For the text-containing cell, return its midpoint in [X, Y] coordinate format. 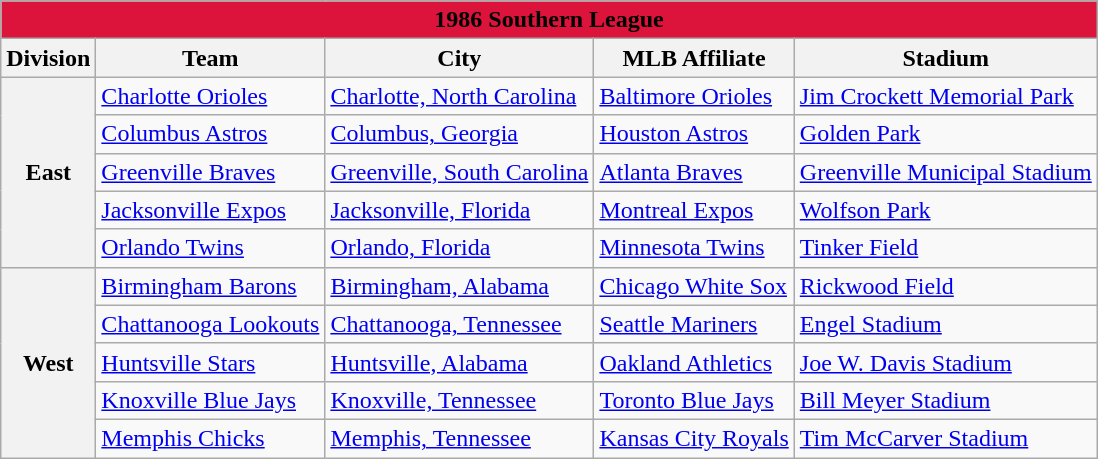
Tinker Field [946, 248]
Rickwood Field [946, 286]
Baltimore Orioles [694, 96]
Tim McCarver Stadium [946, 438]
Wolfson Park [946, 210]
1986 Southern League [550, 20]
Jim Crockett Memorial Park [946, 96]
Team [210, 58]
Orlando Twins [210, 248]
Memphis Chicks [210, 438]
Chicago White Sox [694, 286]
Joe W. Davis Stadium [946, 362]
Huntsville, Alabama [460, 362]
Oakland Athletics [694, 362]
Montreal Expos [694, 210]
Chattanooga Lookouts [210, 324]
Houston Astros [694, 134]
Charlotte Orioles [210, 96]
City [460, 58]
Columbus, Georgia [460, 134]
Greenville Braves [210, 172]
Birmingham, Alabama [460, 286]
Atlanta Braves [694, 172]
Bill Meyer Stadium [946, 400]
Jacksonville Expos [210, 210]
Seattle Mariners [694, 324]
Kansas City Royals [694, 438]
Orlando, Florida [460, 248]
East [48, 172]
Knoxville, Tennessee [460, 400]
Columbus Astros [210, 134]
Toronto Blue Jays [694, 400]
Charlotte, North Carolina [460, 96]
Chattanooga, Tennessee [460, 324]
Stadium [946, 58]
Knoxville Blue Jays [210, 400]
Memphis, Tennessee [460, 438]
Greenville, South Carolina [460, 172]
Division [48, 58]
West [48, 362]
Golden Park [946, 134]
Minnesota Twins [694, 248]
MLB Affiliate [694, 58]
Birmingham Barons [210, 286]
Huntsville Stars [210, 362]
Engel Stadium [946, 324]
Jacksonville, Florida [460, 210]
Greenville Municipal Stadium [946, 172]
